Search for the cell housing the specified text and yield its (x, y) center coordinate. 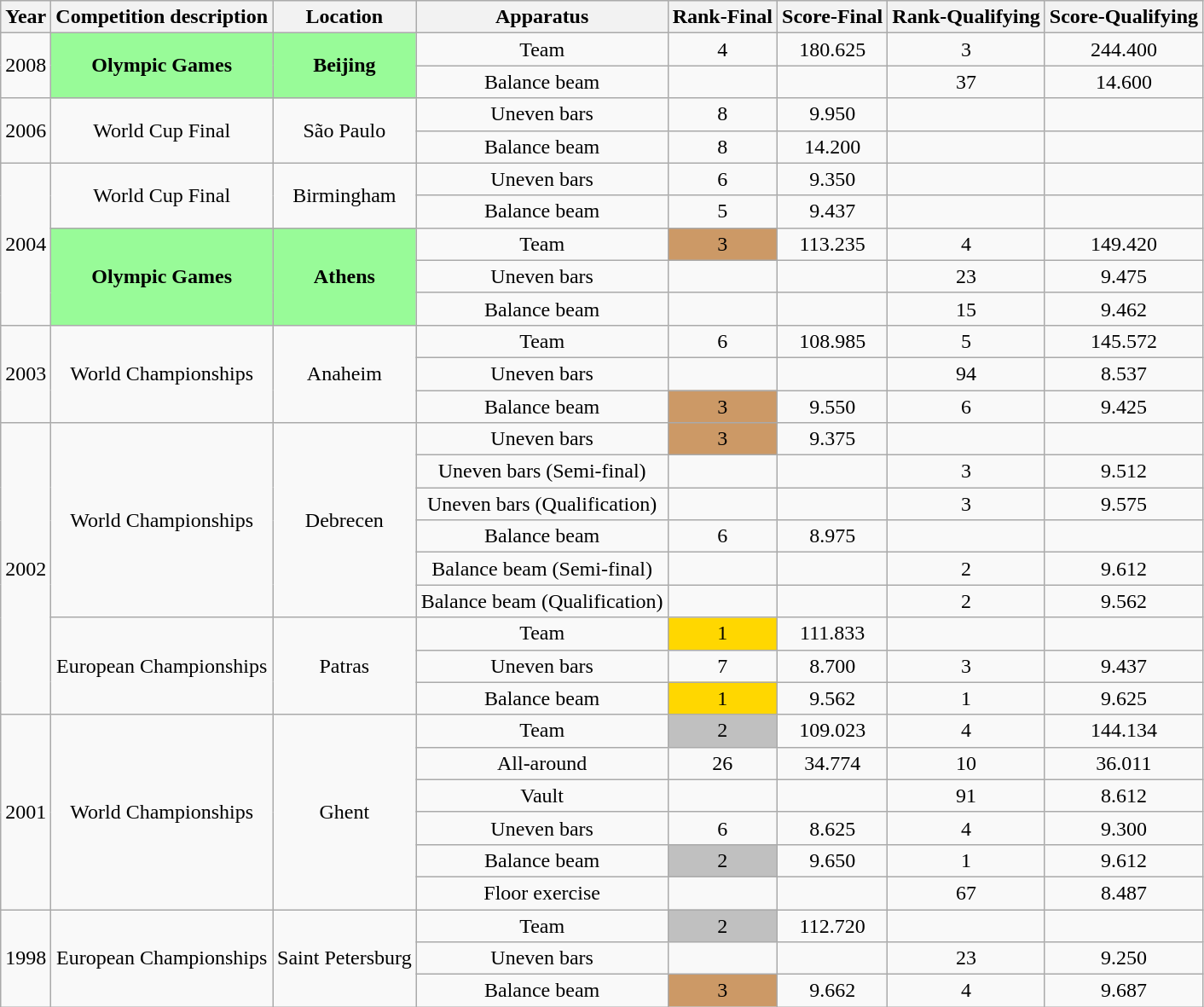
244.400 (1124, 49)
Saint Petersburg (344, 958)
26 (722, 763)
9.575 (1124, 504)
15 (966, 309)
9.475 (1124, 276)
Year (26, 17)
91 (966, 796)
9.950 (832, 114)
144.134 (1124, 731)
112.720 (832, 925)
7 (722, 666)
67 (966, 893)
Debrecen (344, 520)
10 (966, 763)
37 (966, 82)
113.235 (832, 244)
Balance beam (Qualification) (542, 601)
2002 (26, 570)
8.625 (832, 828)
9.375 (832, 439)
34.774 (832, 763)
111.833 (832, 634)
São Paulo (344, 130)
2001 (26, 812)
Rank-Final (722, 17)
Anaheim (344, 373)
9.550 (832, 407)
Rank-Qualifying (966, 17)
Floor exercise (542, 893)
Ghent (344, 812)
9.462 (1124, 309)
All-around (542, 763)
Birmingham (344, 195)
109.023 (832, 731)
Athens (344, 276)
36.011 (1124, 763)
Uneven bars (Qualification) (542, 504)
9.350 (832, 179)
9.650 (832, 860)
2003 (26, 373)
9.687 (1124, 991)
94 (966, 373)
9.512 (1124, 472)
14.600 (1124, 82)
149.420 (1124, 244)
Location (344, 17)
Balance beam (Semi-final) (542, 569)
9.250 (1124, 958)
2004 (26, 244)
8.487 (1124, 893)
9.625 (1124, 698)
108.985 (832, 341)
9.425 (1124, 407)
180.625 (832, 49)
Score-Qualifying (1124, 17)
14.200 (832, 147)
8.700 (832, 666)
9.300 (1124, 828)
Uneven bars (Semi-final) (542, 472)
Apparatus (542, 17)
2008 (26, 66)
Competition description (162, 17)
145.572 (1124, 341)
Beijing (344, 66)
9.662 (832, 991)
1998 (26, 958)
Score-Final (832, 17)
8.612 (1124, 796)
2006 (26, 130)
8.975 (832, 536)
8.537 (1124, 373)
Vault (542, 796)
Patras (344, 666)
